Output the (X, Y) coordinate of the center of the cell containing the given text.  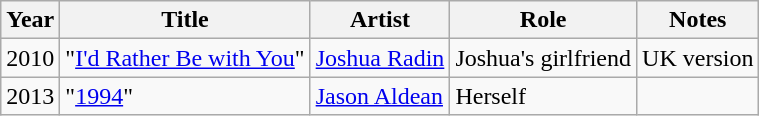
Role (544, 20)
Herself (544, 96)
Joshua Radin (380, 58)
Notes (698, 20)
"1994" (185, 96)
Joshua's girlfriend (544, 58)
2010 (30, 58)
Jason Aldean (380, 96)
"I'd Rather Be with You" (185, 58)
Artist (380, 20)
2013 (30, 96)
Title (185, 20)
Year (30, 20)
UK version (698, 58)
